Output the (X, Y) coordinate of the center of the cell containing the given text.  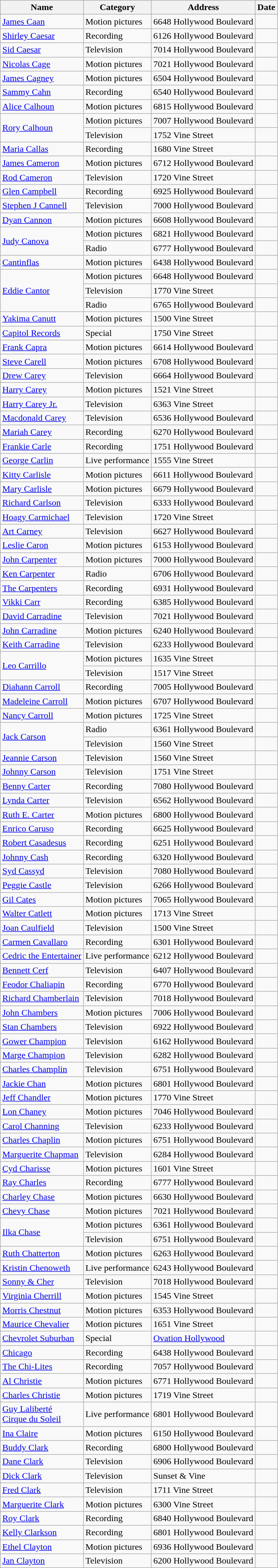
Jeannie Carson (42, 758)
Macdonald Carey (42, 418)
Jan Clayton (42, 1561)
6320 Hollywood Boulevard (203, 857)
Morris Chestnut (42, 1310)
Ruth E. Carter (42, 814)
6611 Hollywood Boulevard (203, 475)
6333 Hollywood Boulevard (203, 503)
Dyan Cannon (42, 220)
Richard Carlson (42, 503)
Chevy Chase (42, 1211)
1719 Vine Street (203, 1395)
Sonny & Cher (42, 1282)
7005 Hollywood Boulevard (203, 687)
6407 Hollywood Boulevard (203, 970)
Harry Carey (42, 389)
Mariah Carey (42, 432)
7006 Hollywood Boulevard (203, 1013)
Marguerite Chapman (42, 1154)
6540 Hollywood Boulevard (203, 92)
6385 Hollywood Boulevard (203, 602)
6270 Hollywood Boulevard (203, 432)
Robert Casadesus (42, 843)
Cantinflas (42, 262)
Diahann Carroll (42, 687)
The Chi-Lites (42, 1367)
James Cagney (42, 78)
6906 Hollywood Boulevard (203, 1462)
James Cameron (42, 163)
Lynda Carter (42, 800)
1751 Hollywood Boulevard (203, 446)
6627 Hollywood Boulevard (203, 531)
Kitty Carlisle (42, 475)
Dane Clark (42, 1462)
Capitol Records (42, 333)
6353 Hollywood Boulevard (203, 1310)
Maria Callas (42, 149)
Glen Campbell (42, 192)
1750 Vine Street (203, 333)
6679 Hollywood Boulevard (203, 489)
Sammy Cahn (42, 92)
Charles Champlin (42, 1069)
Alice Calhoun (42, 106)
6240 Hollywood Boulevard (203, 631)
Jeff Chandler (42, 1098)
Al Christie (42, 1381)
6706 Hollywood Boulevard (203, 574)
Richard Chamberlain (42, 998)
Hoagy Carmichael (42, 517)
6708 Hollywood Boulevard (203, 361)
6821 Hollywood Boulevard (203, 234)
Nancy Carroll (42, 715)
6936 Hollywood Boulevard (203, 1546)
George Carlin (42, 461)
Johnny Cash (42, 857)
Johnny Carson (42, 772)
Joan Caulfield (42, 928)
6282 Hollywood Boulevard (203, 1055)
Ina Claire (42, 1433)
Ray Charles (42, 1183)
1680 Vine Street (203, 149)
Walter Catlett (42, 914)
Chicago (42, 1353)
Charles Christie (42, 1395)
6300 Vine Street (203, 1504)
1555 Vine Street (203, 461)
Carmen Cavallaro (42, 942)
6712 Hollywood Boulevard (203, 163)
Ilka Chase (42, 1232)
Benny Carter (42, 786)
Jackie Chan (42, 1084)
Date (266, 7)
6504 Hollywood Boulevard (203, 78)
Guy LalibertéCirque du Soleil (42, 1414)
6200 Hollywood Boulevard (203, 1561)
Shirley Caesar (42, 36)
Ken Carpenter (42, 574)
6251 Hollywood Boulevard (203, 843)
Address (203, 7)
6301 Hollywood Boulevard (203, 942)
Kristin Chenoweth (42, 1267)
6664 Hollywood Boulevard (203, 375)
1713 Vine Street (203, 914)
Gower Champion (42, 1041)
Carol Channing (42, 1126)
1651 Vine Street (203, 1324)
Drew Carey (42, 375)
6536 Hollywood Boulevard (203, 418)
6243 Hollywood Boulevard (203, 1267)
1752 Vine Street (203, 135)
Chevrolet Suburban (42, 1338)
Leslie Caron (42, 545)
Peggie Castle (42, 885)
1517 Vine Street (203, 673)
6363 Vine Street (203, 404)
Art Carney (42, 531)
Dick Clark (42, 1476)
1545 Vine Street (203, 1296)
6608 Hollywood Boulevard (203, 220)
Nicolas Cage (42, 64)
Ovation Hollywood (203, 1338)
Maurice Chevalier (42, 1324)
6150 Hollywood Boulevard (203, 1433)
Judy Canova (42, 241)
Harry Carey Jr. (42, 404)
6630 Hollywood Boulevard (203, 1197)
1601 Vine Street (203, 1168)
John Carpenter (42, 559)
6284 Hollywood Boulevard (203, 1154)
7014 Hollywood Boulevard (203, 50)
6266 Hollywood Boulevard (203, 885)
David Carradine (42, 616)
John Chambers (42, 1013)
Cedric the Entertainer (42, 956)
6922 Hollywood Boulevard (203, 1027)
Frankie Carle (42, 446)
Sid Caesar (42, 50)
Stan Chambers (42, 1027)
Rod Cameron (42, 177)
Sunset & Vine (203, 1476)
Fred Clark (42, 1490)
7046 Hollywood Boulevard (203, 1112)
6625 Hollywood Boulevard (203, 828)
Ruth Chatterton (42, 1253)
Cyd Charisse (42, 1168)
1635 Vine Street (203, 659)
6614 Hollywood Boulevard (203, 347)
Marge Champion (42, 1055)
6263 Hollywood Boulevard (203, 1253)
Lon Chaney (42, 1112)
Name (42, 7)
Enrico Caruso (42, 828)
6765 Hollywood Boulevard (203, 305)
Syd Cassyd (42, 871)
Frank Capra (42, 347)
Keith Carradine (42, 645)
6126 Hollywood Boulevard (203, 36)
6770 Hollywood Boulevard (203, 984)
Gil Cates (42, 900)
6562 Hollywood Boulevard (203, 800)
Ethel Clayton (42, 1546)
Eddie Cantor (42, 291)
1711 Vine Street (203, 1490)
6931 Hollywood Boulevard (203, 588)
Steve Carell (42, 361)
1751 Vine Street (203, 772)
Stephen J Cannell (42, 206)
Rory Calhoun (42, 128)
Kelly Clarkson (42, 1532)
Charley Chase (42, 1197)
Category (117, 7)
The Carpenters (42, 588)
Jack Carson (42, 737)
Mary Carlisle (42, 489)
Buddy Clark (42, 1447)
Charles Chaplin (42, 1140)
Yakima Canutt (42, 319)
6212 Hollywood Boulevard (203, 956)
John Carradine (42, 631)
James Caan (42, 22)
Virginia Cherrill (42, 1296)
6162 Hollywood Boulevard (203, 1041)
7065 Hollywood Boulevard (203, 900)
Marguerite Clark (42, 1504)
7057 Hollywood Boulevard (203, 1367)
6707 Hollywood Boulevard (203, 701)
7007 Hollywood Boulevard (203, 121)
6153 Hollywood Boulevard (203, 545)
6771 Hollywood Boulevard (203, 1381)
Leo Carrillo (42, 666)
6840 Hollywood Boulevard (203, 1518)
Roy Clark (42, 1518)
6815 Hollywood Boulevard (203, 106)
Bennett Cerf (42, 970)
Madeleine Carroll (42, 701)
1521 Vine Street (203, 389)
1725 Vine Street (203, 715)
Feodor Chaliapin (42, 984)
Vikki Carr (42, 602)
6925 Hollywood Boulevard (203, 192)
